Determine the (X, Y) coordinate at the center of the cell enclosing the given text.  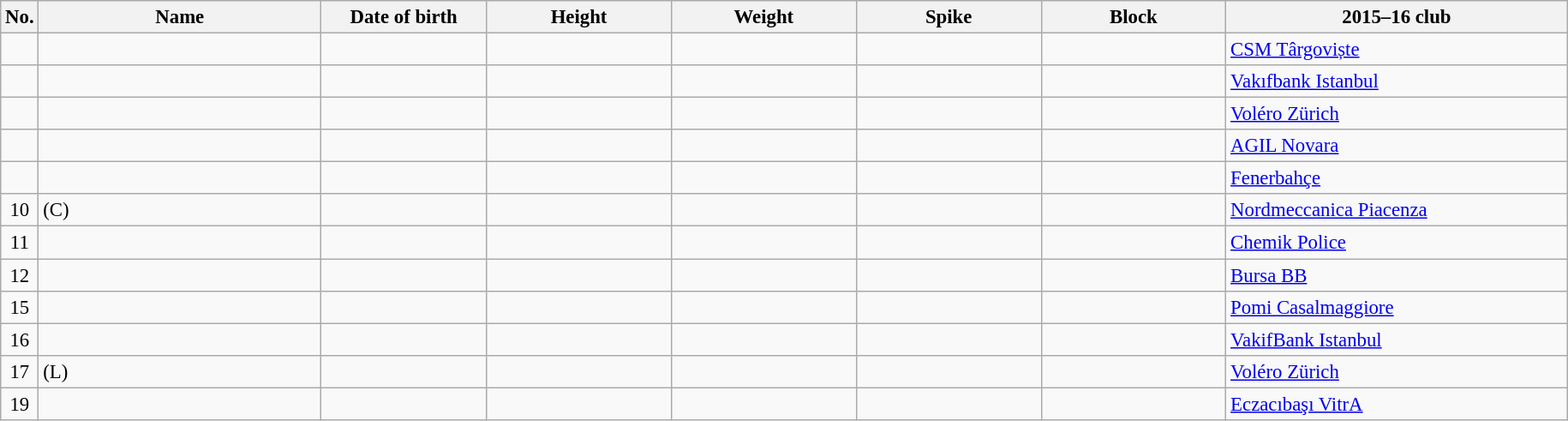
Date of birth (404, 17)
11 (20, 243)
17 (20, 371)
Spike (949, 17)
(L) (180, 371)
Height (579, 17)
Name (180, 17)
CSM Târgoviște (1397, 50)
VakifBank Istanbul (1397, 340)
Vakıfbank Istanbul (1397, 81)
No. (20, 17)
Weight (763, 17)
Pomi Casalmaggiore (1397, 307)
Fenerbahçe (1397, 178)
12 (20, 275)
(C) (180, 210)
15 (20, 307)
16 (20, 340)
AGIL Novara (1397, 146)
2015–16 club (1397, 17)
Block (1134, 17)
Eczacıbaşı VitrA (1397, 404)
Chemik Police (1397, 243)
Nordmeccanica Piacenza (1397, 210)
10 (20, 210)
19 (20, 404)
Bursa BB (1397, 275)
